Detect which cell encompasses the target text, then output its (X, Y) center coordinate. 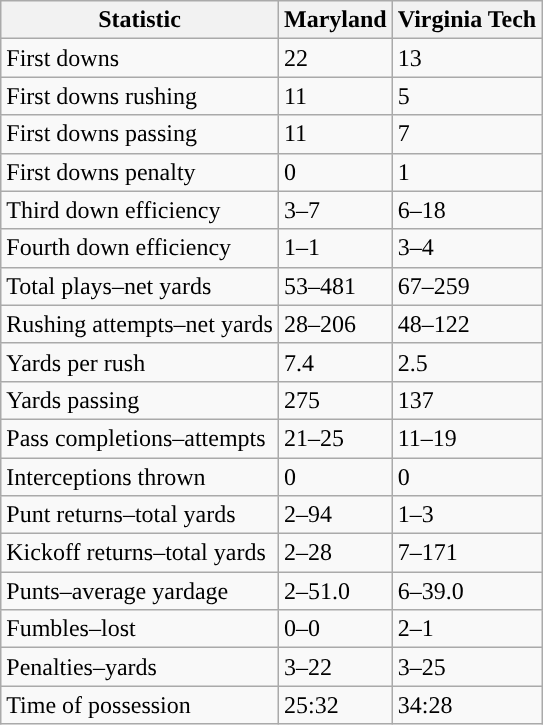
Fumbles–lost (140, 629)
25:32 (335, 705)
Interceptions thrown (140, 477)
Yards per rush (140, 362)
7 (467, 134)
Punts–average yardage (140, 591)
137 (467, 400)
21–25 (335, 438)
Statistic (140, 20)
Yards passing (140, 400)
First downs penalty (140, 172)
22 (335, 58)
6–18 (467, 210)
2.5 (467, 362)
1–3 (467, 515)
Punt returns–total yards (140, 515)
53–481 (335, 286)
Kickoff returns–total yards (140, 553)
1–1 (335, 248)
5 (467, 96)
2–28 (335, 553)
Total plays–net yards (140, 286)
3–22 (335, 667)
3–25 (467, 667)
0–0 (335, 629)
2–51.0 (335, 591)
48–122 (467, 324)
Penalties–yards (140, 667)
First downs (140, 58)
7–171 (467, 553)
3–7 (335, 210)
2–1 (467, 629)
11–19 (467, 438)
Virginia Tech (467, 20)
Maryland (335, 20)
Fourth down efficiency (140, 248)
Pass completions–attempts (140, 438)
6–39.0 (467, 591)
275 (335, 400)
7.4 (335, 362)
67–259 (467, 286)
1 (467, 172)
First downs passing (140, 134)
First downs rushing (140, 96)
Rushing attempts–net yards (140, 324)
Time of possession (140, 705)
28–206 (335, 324)
Third down efficiency (140, 210)
13 (467, 58)
2–94 (335, 515)
3–4 (467, 248)
34:28 (467, 705)
